Locate the cell with the specified text and output its [x, y] center coordinate. 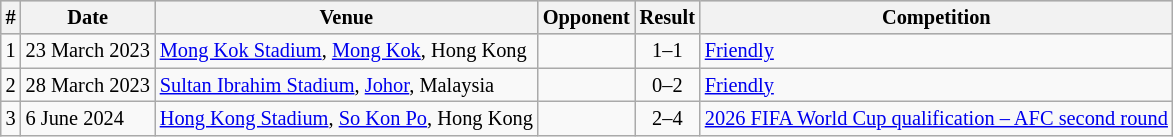
Venue [346, 17]
# [11, 17]
0–2 [668, 85]
3 [11, 118]
6 June 2024 [88, 118]
2026 FIFA World Cup qualification – AFC second round [936, 118]
Competition [936, 17]
Sultan Ibrahim Stadium, Johor, Malaysia [346, 85]
Opponent [586, 17]
23 March 2023 [88, 51]
Date [88, 17]
28 March 2023 [88, 85]
Result [668, 17]
1 [11, 51]
2 [11, 85]
Mong Kok Stadium, Mong Kok, Hong Kong [346, 51]
Hong Kong Stadium, So Kon Po, Hong Kong [346, 118]
2–4 [668, 118]
1–1 [668, 51]
